Return the [x, y] coordinate for the center point of the cell that contains the specified text.  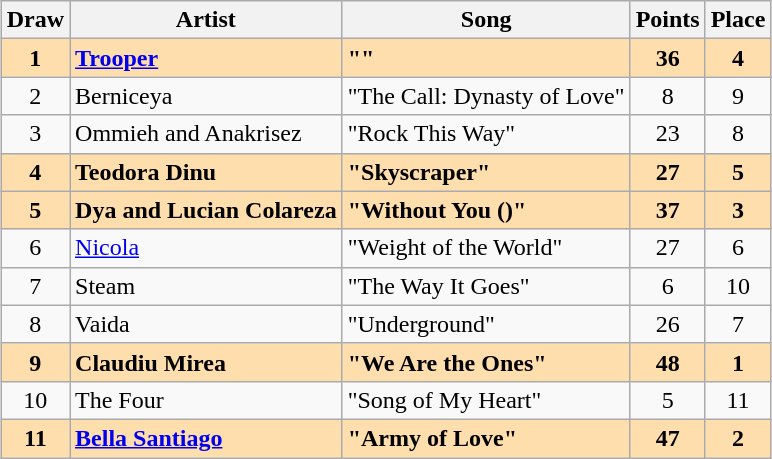
Vaida [206, 324]
"" [486, 58]
Berniceya [206, 96]
48 [668, 362]
Artist [206, 20]
Trooper [206, 58]
Claudiu Mirea [206, 362]
47 [668, 438]
"Army of Love" [486, 438]
Dya and Lucian Colareza [206, 210]
Ommieh and Anakrisez [206, 134]
"Song of My Heart" [486, 400]
Steam [206, 286]
"The Way It Goes" [486, 286]
"Weight of the World" [486, 248]
26 [668, 324]
"The Call: Dynasty of Love" [486, 96]
"Skyscraper" [486, 172]
Song [486, 20]
"Without You ()" [486, 210]
Nicola [206, 248]
"We Are the Ones" [486, 362]
Draw [35, 20]
The Four [206, 400]
"Rock This Way" [486, 134]
36 [668, 58]
Points [668, 20]
37 [668, 210]
Place [738, 20]
Bella Santiago [206, 438]
23 [668, 134]
"Underground" [486, 324]
Teodora Dinu [206, 172]
